Identify which cell holds the provided text, then report its (X, Y) central coordinate. 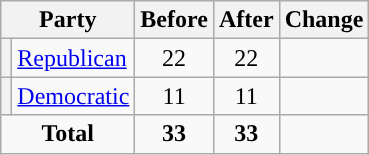
Change (324, 20)
After (246, 20)
Republican (74, 58)
Party (68, 20)
Before (174, 20)
Total (68, 134)
Democratic (74, 96)
